Determine the [x, y] coordinate at the center of the cell enclosing the given text.  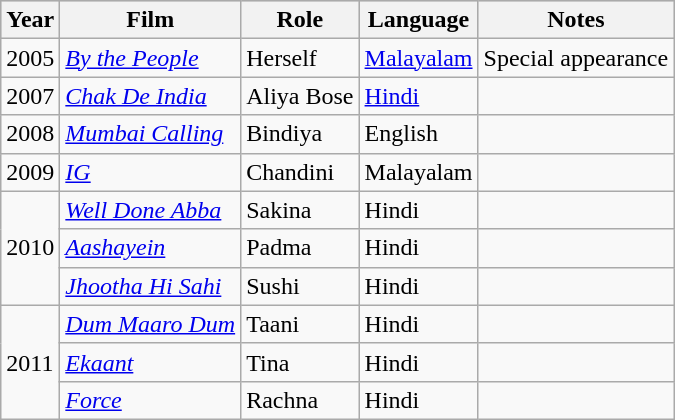
Chandini [300, 172]
Jhootha Hi Sahi [150, 286]
Taani [300, 324]
Well Done Abba [150, 210]
Film [150, 20]
Special appearance [576, 58]
Sushi [300, 286]
2005 [30, 58]
Tina [300, 362]
Rachna [300, 400]
Aashayein [150, 248]
Mumbai Calling [150, 134]
IG [150, 172]
Aliya Bose [300, 96]
English [418, 134]
2008 [30, 134]
Year [30, 20]
2011 [30, 362]
2007 [30, 96]
Herself [300, 58]
Chak De India [150, 96]
Sakina [300, 210]
Role [300, 20]
Dum Maaro Dum [150, 324]
2010 [30, 248]
By the People [150, 58]
Bindiya [300, 134]
2009 [30, 172]
Language [418, 20]
Padma [300, 248]
Notes [576, 20]
Ekaant [150, 362]
Force [150, 400]
